Determine the (X, Y) coordinate at the center of the cell enclosing the given text.  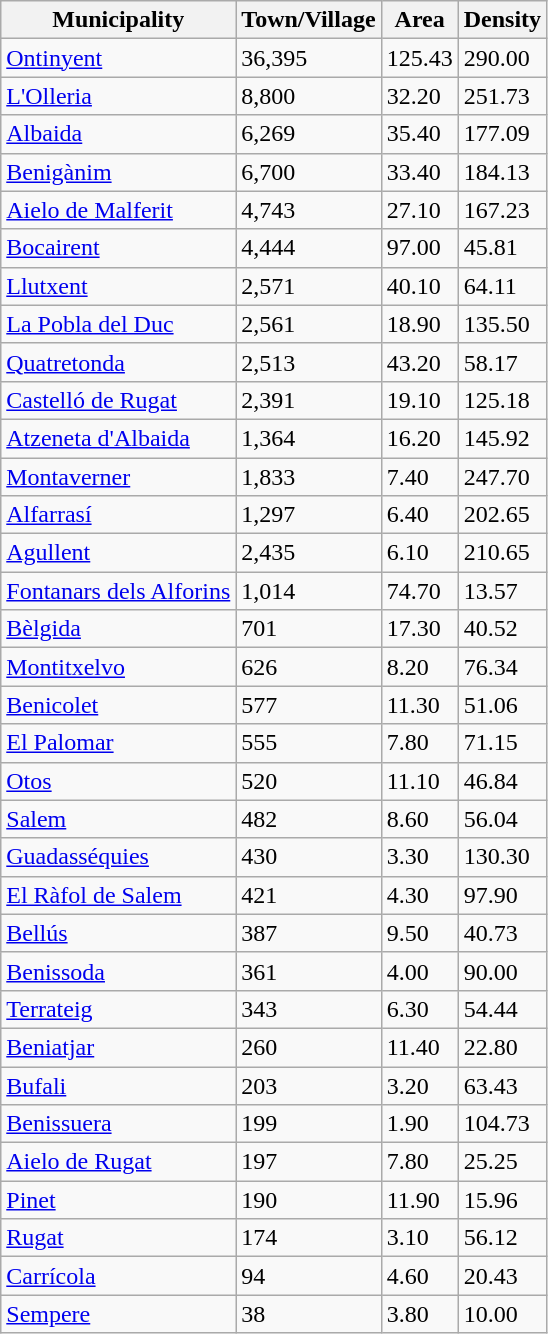
36,395 (308, 58)
2,571 (308, 286)
18.90 (420, 324)
11.90 (420, 1200)
56.04 (502, 819)
51.06 (502, 705)
6.30 (420, 1009)
3.80 (420, 1314)
Llutxent (118, 286)
177.09 (502, 134)
71.15 (502, 743)
45.81 (502, 248)
2,513 (308, 362)
130.30 (502, 857)
Ontinyent (118, 58)
56.12 (502, 1238)
64.11 (502, 286)
11.30 (420, 705)
54.44 (502, 1009)
2,391 (308, 400)
3.20 (420, 1085)
1,364 (308, 438)
L'Olleria (118, 96)
Atzeneta d'Albaida (118, 438)
40.73 (502, 933)
202.65 (502, 515)
125.18 (502, 400)
1,014 (308, 591)
520 (308, 781)
3.30 (420, 857)
4,444 (308, 248)
4.60 (420, 1276)
17.30 (420, 629)
343 (308, 1009)
74.70 (420, 591)
Aielo de Rugat (118, 1162)
Municipality (118, 20)
16.20 (420, 438)
Benigànim (118, 172)
2,561 (308, 324)
6,269 (308, 134)
Guadasséquies (118, 857)
Salem (118, 819)
Benicolet (118, 705)
104.73 (502, 1124)
Fontanars dels Alforins (118, 591)
15.96 (502, 1200)
19.10 (420, 400)
63.43 (502, 1085)
40.52 (502, 629)
8,800 (308, 96)
1.90 (420, 1124)
210.65 (502, 553)
145.92 (502, 438)
43.20 (420, 362)
260 (308, 1047)
La Pobla del Duc (118, 324)
251.73 (502, 96)
167.23 (502, 210)
701 (308, 629)
555 (308, 743)
Alfarrasí (118, 515)
Castelló de Rugat (118, 400)
90.00 (502, 971)
10.00 (502, 1314)
6.40 (420, 515)
1,297 (308, 515)
22.80 (502, 1047)
Otos (118, 781)
Quatretonda (118, 362)
Carrícola (118, 1276)
9.50 (420, 933)
4.00 (420, 971)
46.84 (502, 781)
97.90 (502, 895)
7.40 (420, 477)
199 (308, 1124)
135.50 (502, 324)
25.25 (502, 1162)
97.00 (420, 248)
Aielo de Malferit (118, 210)
361 (308, 971)
27.10 (420, 210)
Bellús (118, 933)
Rugat (118, 1238)
El Palomar (118, 743)
8.60 (420, 819)
33.40 (420, 172)
577 (308, 705)
174 (308, 1238)
2,435 (308, 553)
Montaverner (118, 477)
626 (308, 667)
Bufali (118, 1085)
58.17 (502, 362)
Benissuera (118, 1124)
Agullent (118, 553)
35.40 (420, 134)
247.70 (502, 477)
32.20 (420, 96)
1,833 (308, 477)
421 (308, 895)
El Ràfol de Salem (118, 895)
Sempere (118, 1314)
6,700 (308, 172)
Beniatjar (118, 1047)
11.40 (420, 1047)
430 (308, 857)
Area (420, 20)
4,743 (308, 210)
197 (308, 1162)
Albaida (118, 134)
20.43 (502, 1276)
Montitxelvo (118, 667)
8.20 (420, 667)
94 (308, 1276)
40.10 (420, 286)
11.10 (420, 781)
482 (308, 819)
13.57 (502, 591)
Density (502, 20)
290.00 (502, 58)
184.13 (502, 172)
203 (308, 1085)
387 (308, 933)
6.10 (420, 553)
Bocairent (118, 248)
Bèlgida (118, 629)
76.34 (502, 667)
4.30 (420, 895)
Benissoda (118, 971)
3.10 (420, 1238)
125.43 (420, 58)
Pinet (118, 1200)
Terrateig (118, 1009)
190 (308, 1200)
Town/Village (308, 20)
38 (308, 1314)
